Capture the cell that displays the provided text and extract its [X, Y] central coordinate. 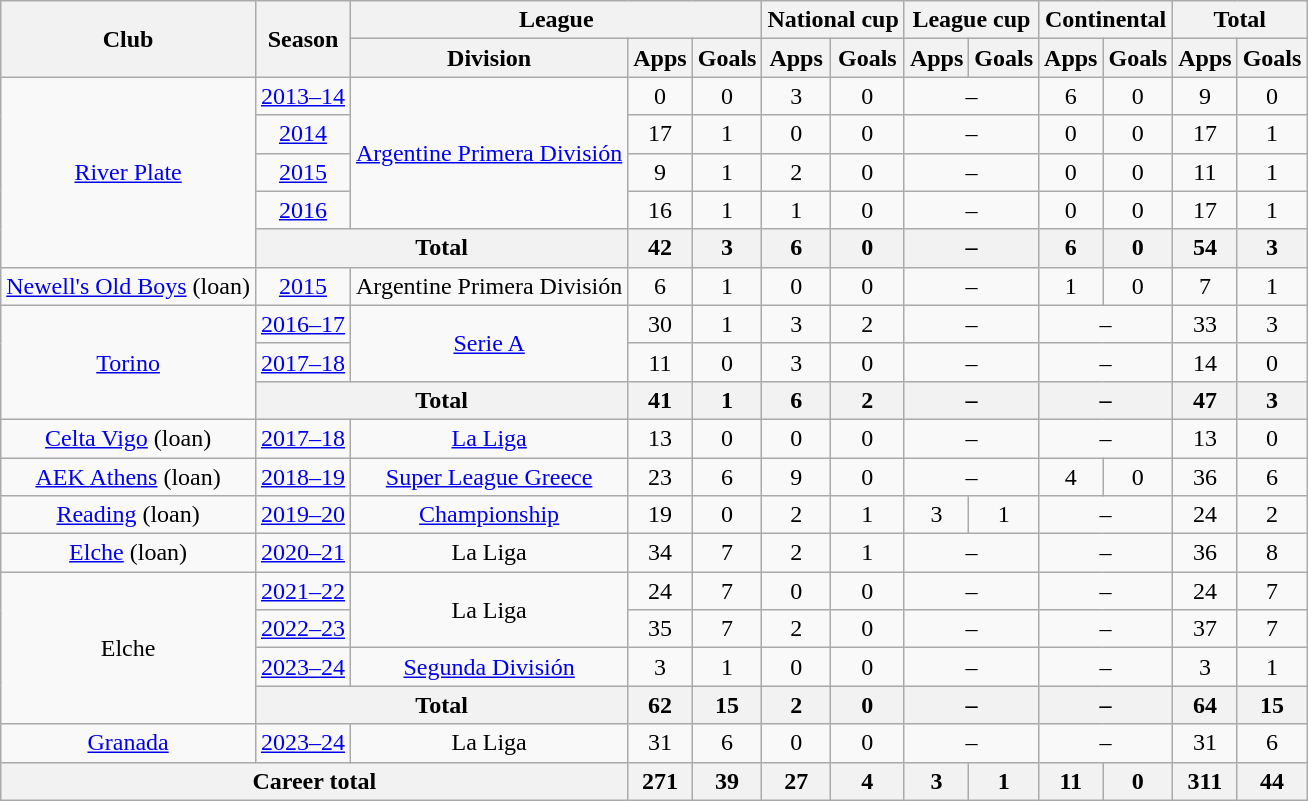
Celta Vigo (loan) [128, 438]
34 [660, 553]
2016–17 [302, 324]
23 [660, 477]
National cup [833, 20]
54 [1205, 248]
64 [1205, 705]
14 [1205, 362]
Reading (loan) [128, 515]
2014 [302, 134]
Newell's Old Boys (loan) [128, 286]
2022–23 [302, 629]
44 [1272, 781]
Career total [314, 781]
Super League Greece [490, 477]
Serie A [490, 343]
2013–14 [302, 96]
27 [796, 781]
30 [660, 324]
AEK Athens (loan) [128, 477]
Division [490, 58]
271 [660, 781]
47 [1205, 400]
2018–19 [302, 477]
Continental [1106, 20]
62 [660, 705]
33 [1205, 324]
2019–20 [302, 515]
2021–22 [302, 591]
Segunda División [490, 667]
311 [1205, 781]
41 [660, 400]
19 [660, 515]
League [556, 20]
39 [727, 781]
Elche [128, 648]
37 [1205, 629]
Granada [128, 743]
42 [660, 248]
River Plate [128, 172]
League cup [971, 20]
Torino [128, 362]
35 [660, 629]
2016 [302, 210]
8 [1272, 553]
2020–21 [302, 553]
Championship [490, 515]
Elche (loan) [128, 553]
16 [660, 210]
Club [128, 39]
Season [302, 39]
